For the text-containing cell, return its midpoint in (X, Y) coordinate format. 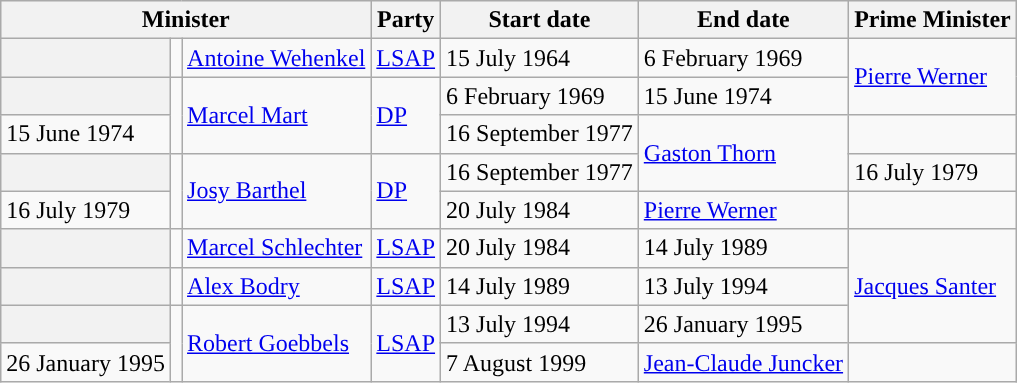
End date (743, 20)
Jean-Claude Juncker (743, 362)
Minister (186, 20)
Antoine Wehenkel (276, 58)
Marcel Schlechter (276, 248)
15 July 1964 (540, 58)
Robert Goebbels (276, 343)
Jacques Santer (933, 286)
Alex Bodry (276, 286)
Josy Barthel (276, 191)
Start date (540, 20)
Party (406, 20)
7 August 1999 (540, 362)
Marcel Mart (276, 115)
Prime Minister (933, 20)
Gaston Thorn (743, 153)
